From the cell containing the given text, extract its center point as [x, y] coordinate. 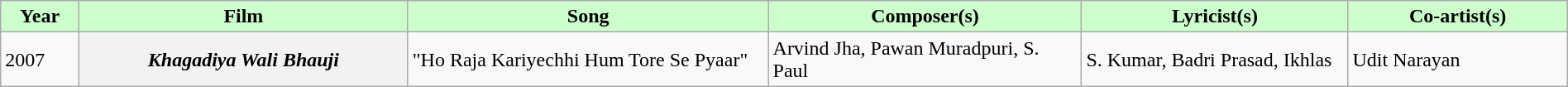
Film [243, 17]
Song [588, 17]
Arvind Jha, Pawan Muradpuri, S. Paul [925, 60]
Composer(s) [925, 17]
S. Kumar, Badri Prasad, Ikhlas [1215, 60]
Co-artist(s) [1457, 17]
Udit Narayan [1457, 60]
"Ho Raja Kariyechhi Hum Tore Se Pyaar" [588, 60]
Khagadiya Wali Bhauji [243, 60]
Lyricist(s) [1215, 17]
Year [40, 17]
2007 [40, 60]
